From the cell containing the given text, extract its center point as [X, Y] coordinate. 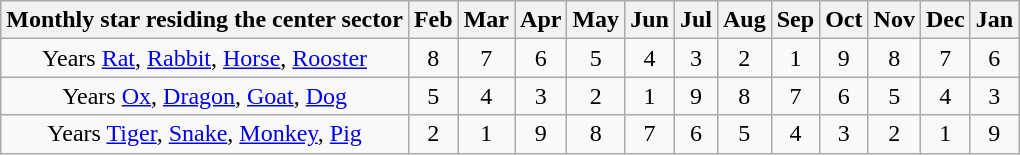
Jan [994, 20]
Jul [696, 20]
Sep [795, 20]
Mar [486, 20]
Apr [541, 20]
Dec [945, 20]
Years Rat, Rabbit, Horse, Rooster [205, 58]
Jun [650, 20]
May [596, 20]
Feb [433, 20]
Aug [744, 20]
Years Tiger, Snake, Monkey, Pig [205, 134]
Oct [844, 20]
Nov [894, 20]
Monthly star residing the center sector [205, 20]
Years Ox, Dragon, Goat, Dog [205, 96]
